Capture the cell that displays the provided text and extract its (X, Y) central coordinate. 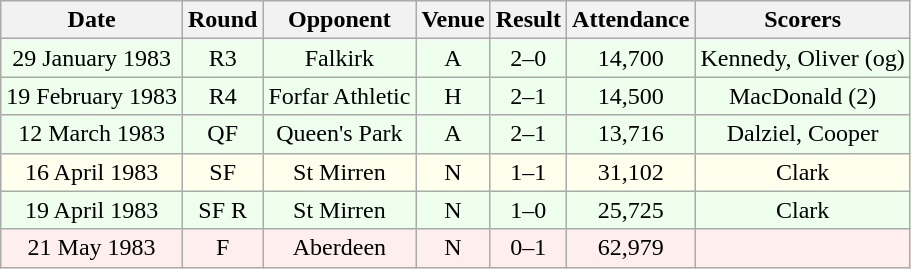
Round (222, 20)
Queen's Park (340, 134)
H (453, 96)
31,102 (631, 172)
19 February 1983 (92, 96)
1–1 (528, 172)
Dalziel, Cooper (802, 134)
SF (222, 172)
MacDonald (2) (802, 96)
13,716 (631, 134)
F (222, 248)
29 January 1983 (92, 58)
16 April 1983 (92, 172)
Result (528, 20)
2–0 (528, 58)
Falkirk (340, 58)
25,725 (631, 210)
Aberdeen (340, 248)
Scorers (802, 20)
QF (222, 134)
Venue (453, 20)
Kennedy, Oliver (og) (802, 58)
R4 (222, 96)
19 April 1983 (92, 210)
14,700 (631, 58)
21 May 1983 (92, 248)
Date (92, 20)
1–0 (528, 210)
R3 (222, 58)
Opponent (340, 20)
SF R (222, 210)
Attendance (631, 20)
62,979 (631, 248)
14,500 (631, 96)
12 March 1983 (92, 134)
Forfar Athletic (340, 96)
0–1 (528, 248)
